From the cell containing the given text, extract its center point as [X, Y] coordinate. 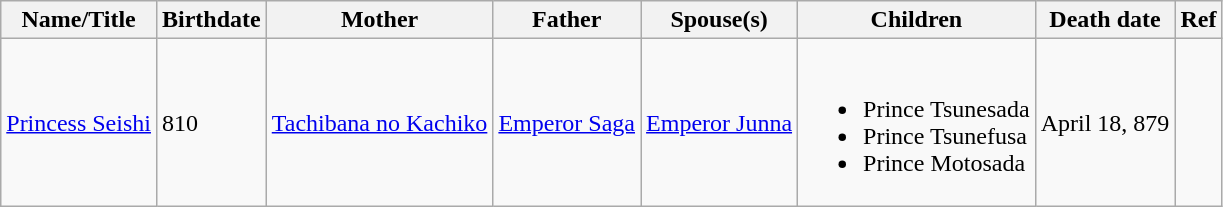
Father [567, 20]
April 18, 879 [1105, 122]
Emperor Saga [567, 122]
Prince TsunesadaPrince TsunefusaPrince Motosada [917, 122]
Emperor Junna [720, 122]
Mother [380, 20]
Spouse(s) [720, 20]
Name/Title [79, 20]
Princess Seishi [79, 122]
Death date [1105, 20]
Ref [1198, 20]
Birthdate [211, 20]
810 [211, 122]
Children [917, 20]
Tachibana no Kachiko [380, 122]
